Provide the (X, Y) coordinate of the cell's center where the given text is located.  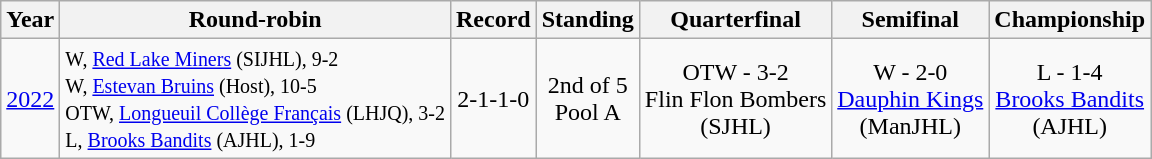
L - 1-4Brooks Bandits(AJHL) (1070, 98)
OTW - 3-2Flin Flon Bombers(SJHL) (735, 98)
W - 2-0Dauphin Kings(ManJHL) (910, 98)
2nd of 5 Pool A (588, 98)
Record (493, 20)
W, Red Lake Miners (SIJHL), 9-2W, Estevan Bruins (Host), 10-5OTW, Longueuil Collège Français (LHJQ), 3-2L, Brooks Bandits (AJHL), 1-9 (256, 98)
Quarterfinal (735, 20)
2-1-1-0 (493, 98)
Year (30, 20)
2022 (30, 98)
Championship (1070, 20)
Semifinal (910, 20)
Round-robin (256, 20)
Standing (588, 20)
